Identify which cell holds the provided text, then report its (X, Y) central coordinate. 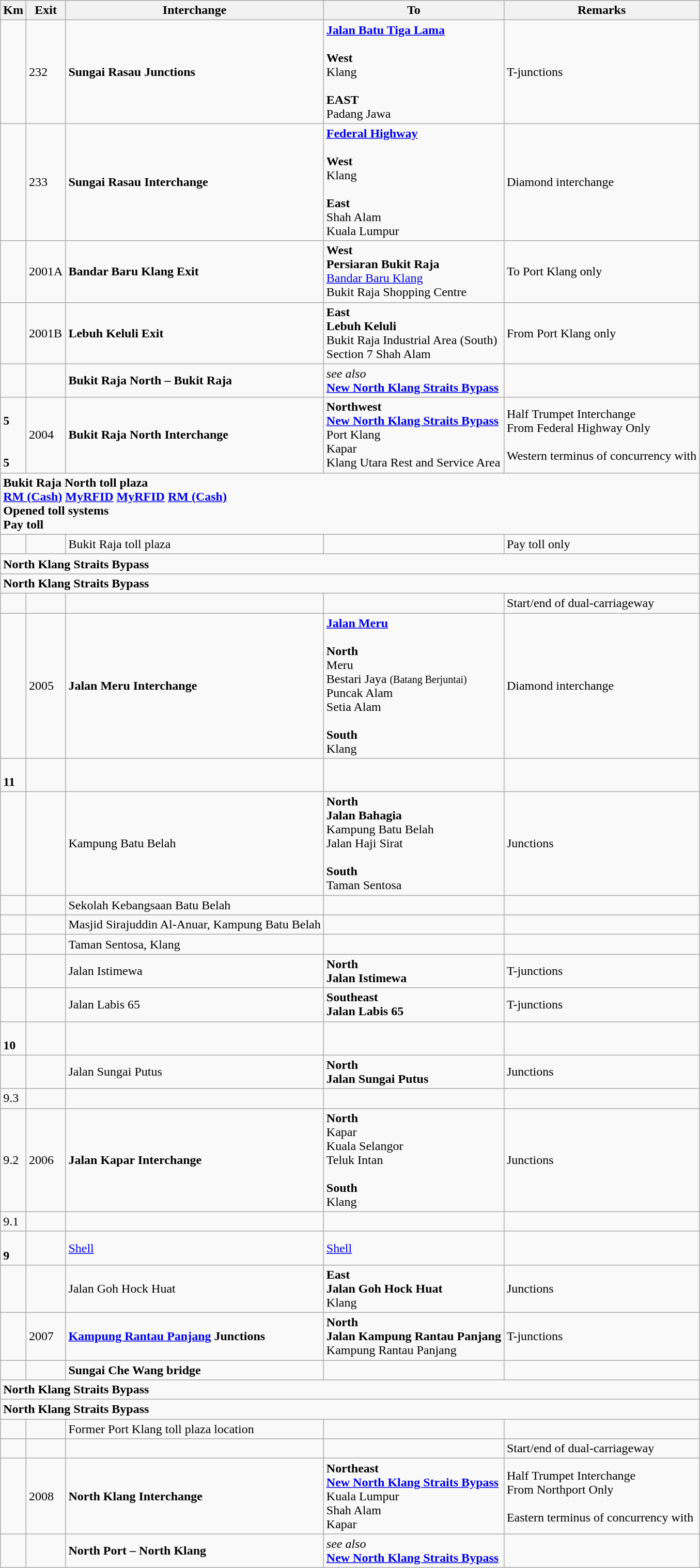
Remarks (601, 10)
Kampung Batu Belah (194, 844)
Half Trumpet InterchangeFrom Federal Highway OnlyWestern terminus of concurrency with (601, 435)
2007 (45, 1336)
Masjid Sirajuddin Al-Anuar, Kampung Batu Belah (194, 925)
WestPersiaran Bukit RajaBandar Baru KlangBukit Raja Shopping Centre (413, 272)
To (413, 10)
Interchange (194, 10)
North Kapar Kuala Selangor Teluk IntanSouth Klang (413, 1160)
Jalan Batu Tiga LamaWestKlangEASTPadang Jawa (413, 72)
Sungai Rasau Interchange (194, 182)
NorthJalan Kampung Rantau PanjangKampung Rantau Panjang (413, 1336)
EastLebuh Keluli Bukit Raja Industrial Area (South) Section 7 Shah Alam (413, 333)
Kampung Rantau Panjang Junctions (194, 1336)
Km (13, 10)
North Port – North Klang (194, 1551)
2006 (45, 1160)
9.1 (13, 1221)
Pay toll only (601, 544)
9.3 (13, 1098)
5 5 (13, 435)
Former Port Klang toll plaza location (194, 1429)
2005 (45, 685)
232 (45, 72)
10 (13, 1038)
Half Trumpet InterchangeFrom Northport OnlyEastern terminus of concurrency with (601, 1496)
2004 (45, 435)
Bukit Raja North Interchange (194, 435)
Lebuh Keluli Exit (194, 333)
11 (13, 775)
2001B (45, 333)
Bukit Raja North toll plazaRM (Cash) MyRFID MyRFID RM (Cash)Opened toll systemsPay toll (350, 503)
9 (13, 1248)
Exit (45, 10)
Jalan Meru Interchange (194, 685)
9.2 (13, 1160)
To Port Klang only (601, 272)
Sekolah Kebangsaan Batu Belah (194, 905)
Jalan Istimewa (194, 971)
Northeast New North Klang Straits BypassKuala LumpurShah AlamKapar (413, 1496)
Jalan Labis 65 (194, 1004)
North Klang Interchange (194, 1496)
Northwest New North Klang Straits BypassPort KlangKapar Klang Utara Rest and Service Area (413, 435)
Sungai Che Wang bridge (194, 1370)
NorthJalan BahagiaKampung Batu BelahJalan Haji SiratSouthTaman Sentosa (413, 844)
Bukit Raja toll plaza (194, 544)
NorthJalan Sungai Putus (413, 1072)
2008 (45, 1496)
Jalan Goh Hock Huat (194, 1288)
Jalan Sungai Putus (194, 1072)
Taman Sentosa, Klang (194, 944)
2001A (45, 272)
233 (45, 182)
SoutheastJalan Labis 65 (413, 1004)
EastJalan Goh Hock HuatKlang (413, 1288)
Bandar Baru Klang Exit (194, 272)
NorthJalan Istimewa (413, 971)
Federal HighwayWestKlangEastShah AlamKuala Lumpur (413, 182)
Jalan MeruNorthMeruBestari Jaya (Batang Berjuntai)Puncak AlamSetia AlamSouthKlang (413, 685)
Sungai Rasau Junctions (194, 72)
Bukit Raja North – Bukit Raja (194, 380)
From Port Klang only (601, 333)
Jalan Kapar Interchange (194, 1160)
